Scan for the cell matching the given text and deliver its [x, y] coordinate at center. 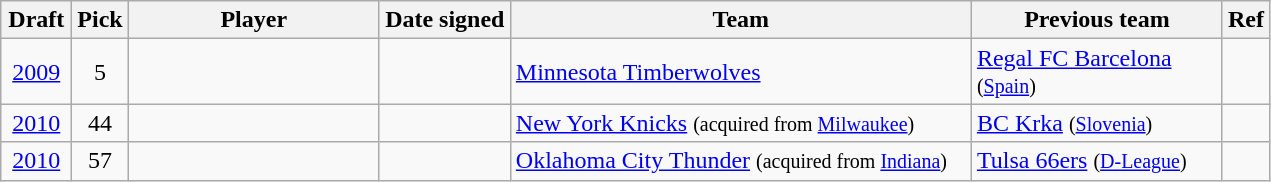
Previous team [1096, 20]
Date signed [444, 20]
New York Knicks (acquired from Milwaukee) [740, 123]
Player [254, 20]
BC Krka (Slovenia) [1096, 123]
Ref [1246, 20]
Pick [100, 20]
5 [100, 72]
44 [100, 123]
Oklahoma City Thunder (acquired from Indiana) [740, 161]
Tulsa 66ers (D-League) [1096, 161]
2009 [36, 72]
Minnesota Timberwolves [740, 72]
Draft [36, 20]
Regal FC Barcelona (Spain) [1096, 72]
57 [100, 161]
Team [740, 20]
